Return [X, Y] of the center of cell containing provided text 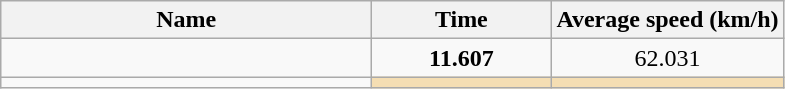
Average speed (km/h) [668, 20]
62.031 [668, 58]
11.607 [462, 58]
Time [462, 20]
Name [186, 20]
